For the text-containing cell, return its midpoint in [X, Y] coordinate format. 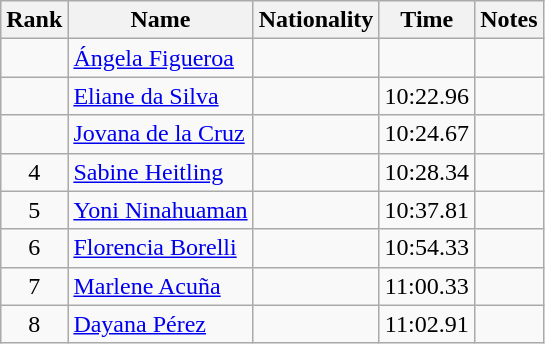
6 [34, 248]
10:22.96 [427, 96]
11:00.33 [427, 286]
10:54.33 [427, 248]
Sabine Heitling [160, 172]
8 [34, 324]
10:28.34 [427, 172]
10:24.67 [427, 134]
Eliane da Silva [160, 96]
7 [34, 286]
Marlene Acuña [160, 286]
Time [427, 20]
11:02.91 [427, 324]
Name [160, 20]
Nationality [316, 20]
10:37.81 [427, 210]
Yoni Ninahuaman [160, 210]
5 [34, 210]
Dayana Pérez [160, 324]
Florencia Borelli [160, 248]
Rank [34, 20]
4 [34, 172]
Jovana de la Cruz [160, 134]
Notes [509, 20]
Ángela Figueroa [160, 58]
